Provide the [x, y] coordinate of the cell's center where the given text is located.  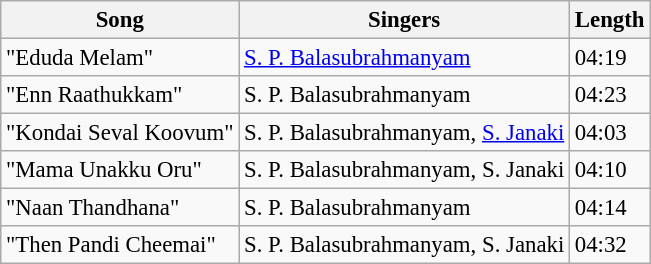
Singers [404, 20]
04:14 [610, 208]
Length [610, 20]
"Kondai Seval Koovum" [120, 133]
"Naan Thandhana" [120, 208]
04:23 [610, 95]
04:19 [610, 58]
04:10 [610, 170]
"Mama Unakku Oru" [120, 170]
Song [120, 20]
"Enn Raathukkam" [120, 95]
04:03 [610, 133]
"Eduda Melam" [120, 58]
"Then Pandi Cheemai" [120, 245]
04:32 [610, 245]
